Output the (X, Y) coordinate of the center of the cell containing the given text.  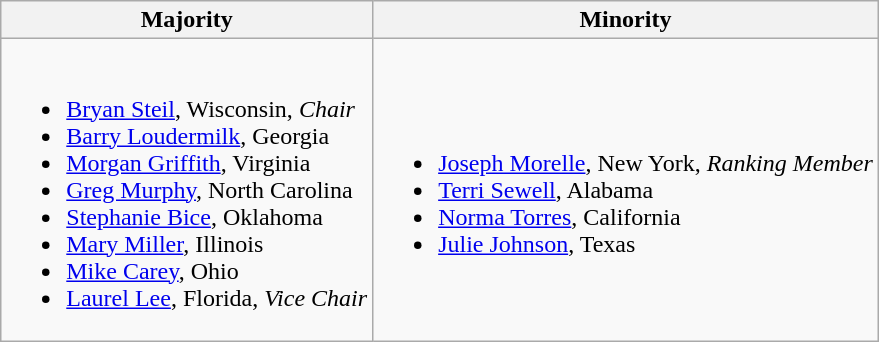
Joseph Morelle, New York, Ranking MemberTerri Sewell, AlabamaNorma Torres, CaliforniaJulie Johnson, Texas (626, 190)
Majority (187, 20)
Minority (626, 20)
